Extract the (X, Y) coordinate from the center of the cell holding the provided text.  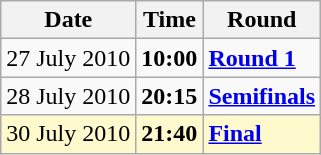
Semifinals (262, 96)
Round 1 (262, 58)
28 July 2010 (68, 96)
10:00 (170, 58)
Time (170, 20)
Date (68, 20)
21:40 (170, 134)
Round (262, 20)
20:15 (170, 96)
30 July 2010 (68, 134)
27 July 2010 (68, 58)
Final (262, 134)
